Capture the cell that displays the provided text and extract its (x, y) central coordinate. 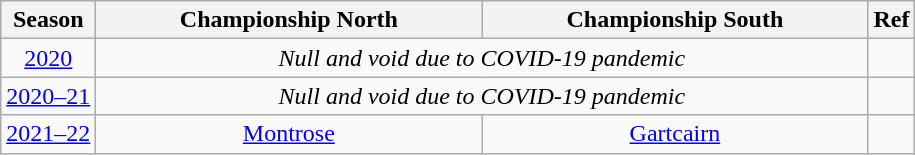
Season (48, 20)
Gartcairn (675, 134)
Montrose (289, 134)
2021–22 (48, 134)
Championship North (289, 20)
2020 (48, 58)
Ref (892, 20)
2020–21 (48, 96)
Championship South (675, 20)
